Determine the [X, Y] coordinate at the center of the cell enclosing the given text.  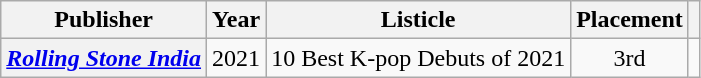
Year [236, 20]
Publisher [104, 20]
2021 [236, 58]
Placement [630, 20]
3rd [630, 58]
Listicle [418, 20]
10 Best K-pop Debuts of 2021 [418, 58]
Rolling Stone India [104, 58]
